Return [X, Y] of the center of cell containing provided text 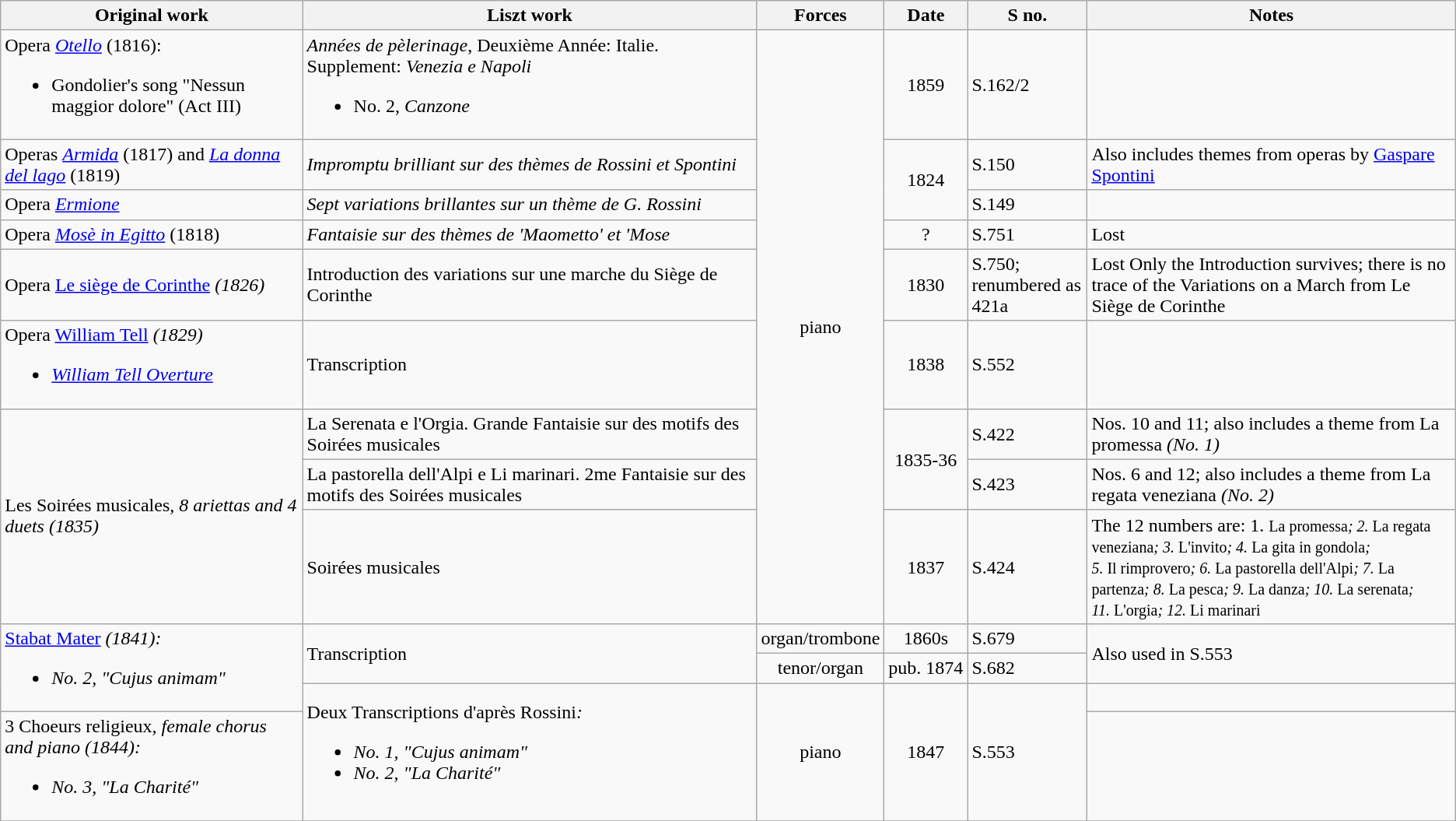
Stabat Mater (1841):No. 2, "Cujus animam" [152, 668]
La pastorella dell'Alpi e Li marinari. 2me Fantaisie sur des motifs des Soirées musicales [530, 484]
S.150 [1027, 165]
1837 [926, 567]
Nos. 6 and 12; also includes a theme from La regata veneziana (No. 2) [1271, 484]
Années de pèlerinage, Deuxième Année: Italie. Supplement: Venezia e NapoliNo. 2, Canzone [530, 85]
pub. 1874 [926, 668]
S no. [1027, 16]
Opera Le siège de Corinthe (1826) [152, 285]
1838 [926, 364]
S.679 [1027, 638]
Notes [1271, 16]
tenor/organ [821, 668]
S.751 [1027, 234]
Impromptu brilliant sur des thèmes de Rossini et Spontini [530, 165]
Opera Ermione [152, 205]
organ/trombone [821, 638]
3 Choeurs religieux, female chorus and piano (1844):No. 3, "La Charité" [152, 766]
Introduction des variations sur une marche du Siège de Corinthe [530, 285]
S.750; renumbered as 421a [1027, 285]
S.552 [1027, 364]
Liszt work [530, 16]
S.149 [1027, 205]
La Serenata e l'Orgia. Grande Fantaisie sur des motifs des Soirées musicales [530, 434]
Sept variations brillantes sur un thème de G. Rossini [530, 205]
S.682 [1027, 668]
1847 [926, 752]
1859 [926, 85]
Also includes themes from operas by Gaspare Spontini [1271, 165]
Forces [821, 16]
? [926, 234]
Les Soirées musicales, 8 ariettas and 4 duets (1835) [152, 516]
Operas Armida (1817) and La donna del lago (1819) [152, 165]
Lost [1271, 234]
1835‑36 [926, 459]
1860s [926, 638]
S.553 [1027, 752]
Opera Otello (1816):Gondolier's song "Nessun maggior dolore" (Act III) [152, 85]
S.162/2 [1027, 85]
Original work [152, 16]
Also used in S.553 [1271, 653]
Fantaisie sur des thèmes de 'Maometto' et 'Mose [530, 234]
1824 [926, 179]
Opera William Tell (1829)William Tell Overture [152, 364]
Date [926, 16]
Soirées musicales [530, 567]
S.424 [1027, 567]
Opera Mosè in Egitto (1818) [152, 234]
Deux Transcriptions d'après Rossini:No. 1, "Cujus animam"No. 2, "La Charité" [530, 752]
S.422 [1027, 434]
1830 [926, 285]
Lost Only the Introduction survives; there is no trace of the Variations on a March from Le Siège de Corinthe [1271, 285]
S.423 [1027, 484]
Nos. 10 and 11; also includes a theme from La promessa (No. 1) [1271, 434]
